Output the (X, Y) coordinate of the center of the cell containing the given text.  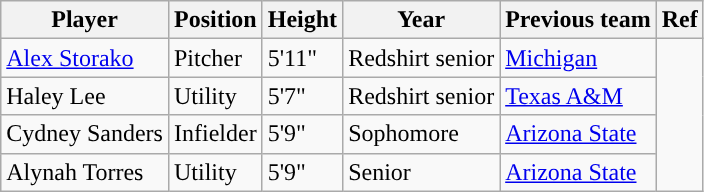
Player (85, 20)
Previous team (578, 20)
Senior (422, 172)
Year (422, 20)
Position (215, 20)
Alex Storako (85, 58)
Alynah Torres (85, 172)
Sophomore (422, 134)
Height (302, 20)
5'11" (302, 58)
Haley Lee (85, 96)
Infielder (215, 134)
Texas A&M (578, 96)
Pitcher (215, 58)
Michigan (578, 58)
5'7" (302, 96)
Ref (680, 20)
Cydney Sanders (85, 134)
